Identify which cell holds the provided text, then report its (X, Y) central coordinate. 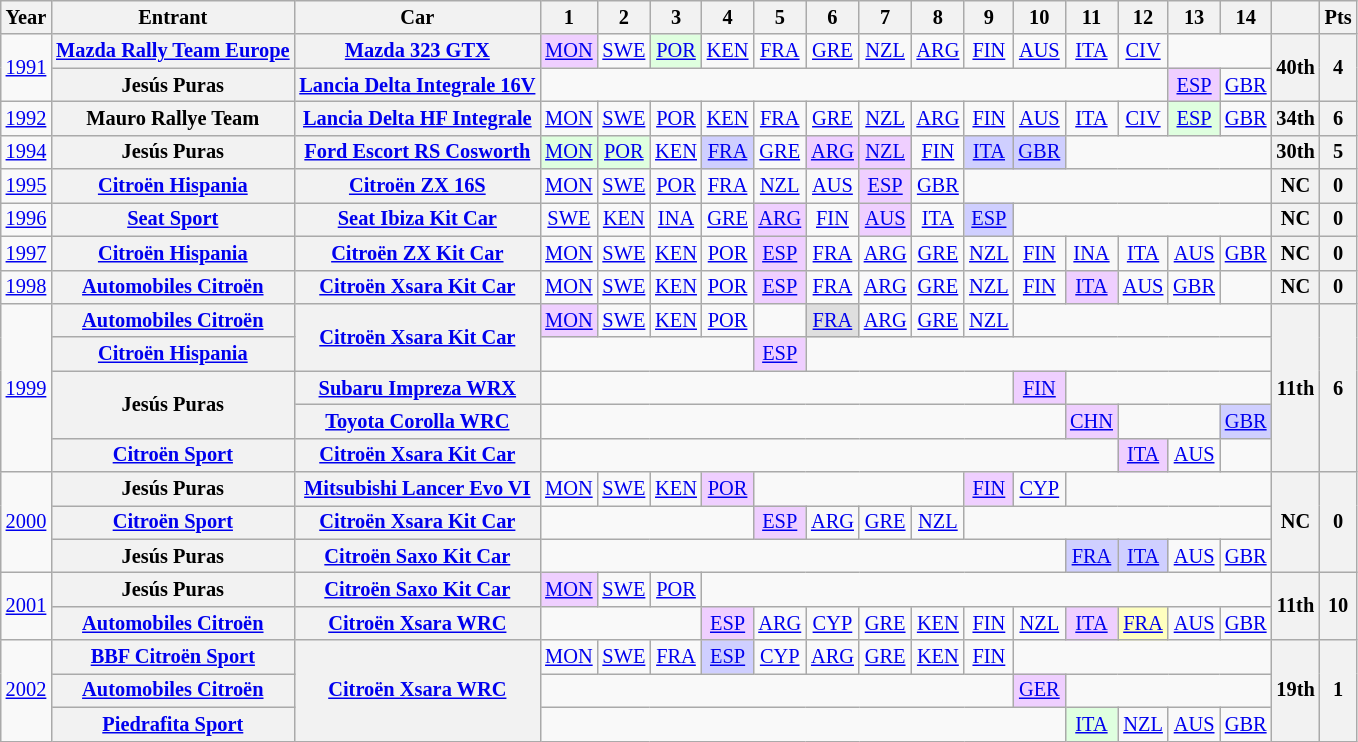
Toyota Corolla WRC (417, 421)
12 (1143, 17)
Car (417, 17)
Seat Sport (172, 219)
19th (1295, 690)
Lancia Delta Integrale 16V (417, 85)
2001 (26, 606)
1995 (26, 186)
Mauro Rallye Team (172, 118)
Subaru Impreza WRX (417, 388)
Citroën ZX Kit Car (417, 253)
1997 (26, 253)
2002 (26, 690)
1994 (26, 152)
CHN (1092, 421)
Seat Ibiza Kit Car (417, 219)
Mazda Rally Team Europe (172, 51)
13 (1194, 17)
8 (938, 17)
2000 (26, 522)
1996 (26, 219)
7 (886, 17)
Pts (1338, 17)
34th (1295, 118)
3 (676, 17)
Piedrafita Sport (172, 724)
Lancia Delta HF Integrale (417, 118)
BBF Citroën Sport (172, 657)
1998 (26, 287)
40th (1295, 68)
1999 (26, 387)
Mazda 323 GTX (417, 51)
30th (1295, 152)
9 (988, 17)
Ford Escort RS Cosworth (417, 152)
11 (1092, 17)
Citroën ZX 16S (417, 186)
2 (624, 17)
Year (26, 17)
Mitsubishi Lancer Evo VI (417, 489)
14 (1246, 17)
1991 (26, 68)
GER (1040, 690)
Entrant (172, 17)
1992 (26, 118)
